From the cell containing the given text, extract its center point as [X, Y] coordinate. 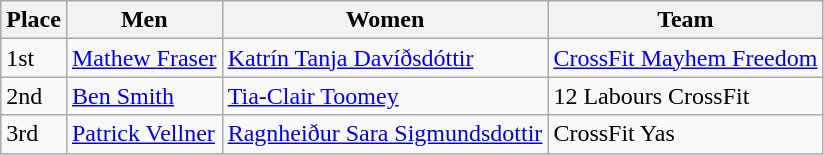
2nd [34, 96]
12 Labours CrossFit [686, 96]
1st [34, 58]
Place [34, 20]
CrossFit Yas [686, 134]
Team [686, 20]
3rd [34, 134]
Katrín Tanja Davíðsdóttir [385, 58]
Patrick Vellner [144, 134]
Ragnheiður Sara Sigmundsdottir [385, 134]
Ben Smith [144, 96]
CrossFit Mayhem Freedom [686, 58]
Tia-Clair Toomey [385, 96]
Women [385, 20]
Mathew Fraser [144, 58]
Men [144, 20]
